Locate the cell with the specified text and output its (x, y) center coordinate. 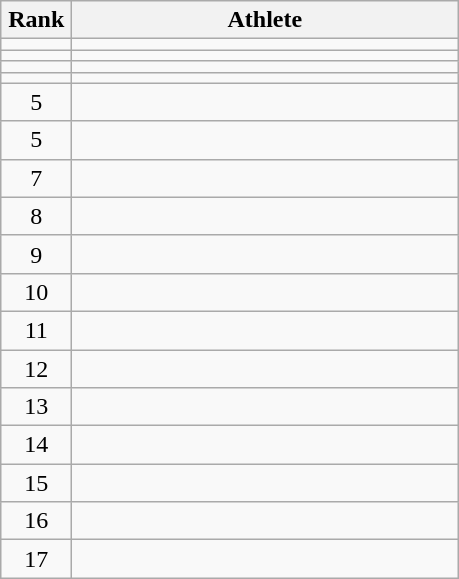
15 (36, 483)
10 (36, 292)
Athlete (265, 20)
7 (36, 178)
9 (36, 254)
14 (36, 445)
16 (36, 521)
11 (36, 330)
13 (36, 407)
12 (36, 369)
8 (36, 216)
17 (36, 559)
Rank (36, 20)
